From the cell containing the given text, extract its center point as (X, Y) coordinate. 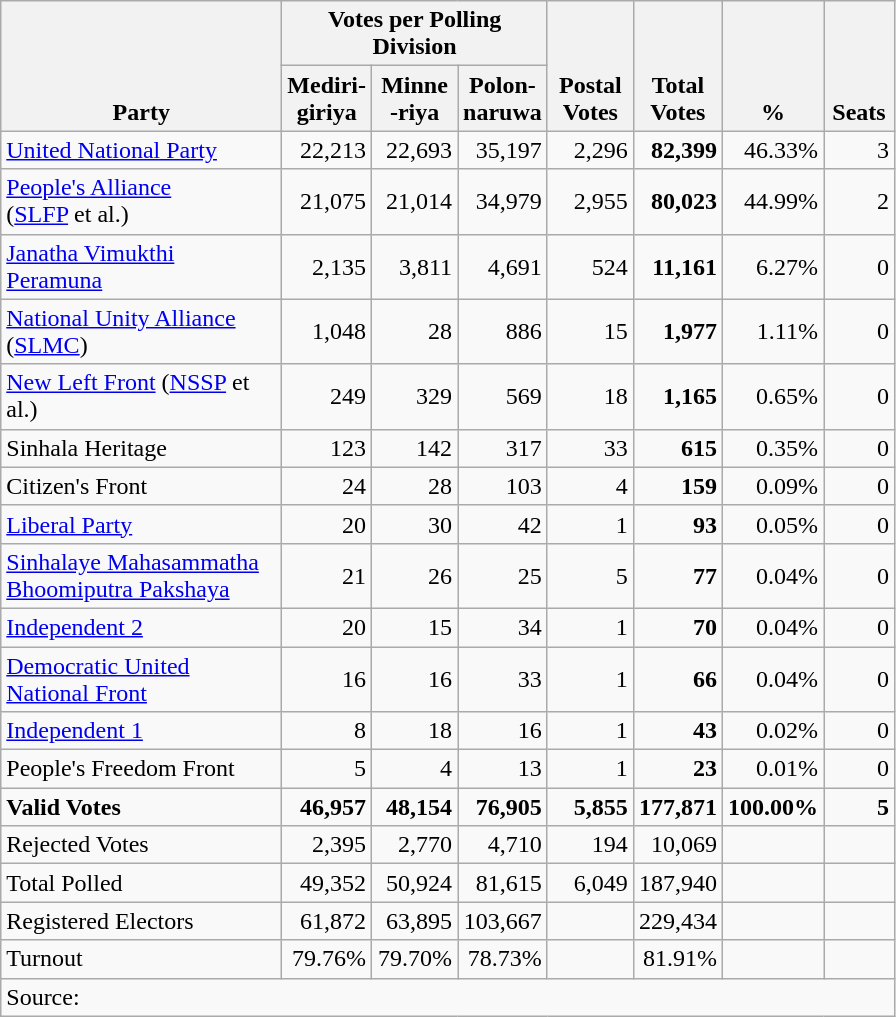
24 (327, 486)
People's Alliance(SLFP et al.) (142, 202)
Votes per Polling Division (415, 34)
Mediri-giriya (327, 98)
Democratic United National Front (142, 678)
11,161 (678, 266)
615 (678, 448)
30 (415, 524)
49,352 (327, 883)
317 (503, 448)
569 (503, 396)
United National Party (142, 150)
44.99% (772, 202)
0.05% (772, 524)
66 (678, 678)
6.27% (772, 266)
2,770 (415, 845)
People's Freedom Front (142, 769)
Sinhalaye Mahasammatha Bhoomiputra Pakshaya (142, 576)
% (772, 66)
New Left Front (NSSP et al.) (142, 396)
10,069 (678, 845)
63,895 (415, 921)
Total Votes (678, 66)
70 (678, 627)
46.33% (772, 150)
48,154 (415, 807)
100.00% (772, 807)
Independent 1 (142, 731)
46,957 (327, 807)
1,048 (327, 332)
34 (503, 627)
3 (860, 150)
PostalVotes (590, 66)
42 (503, 524)
21,014 (415, 202)
22,213 (327, 150)
76,905 (503, 807)
142 (415, 448)
79.70% (415, 959)
21 (327, 576)
1,977 (678, 332)
13 (503, 769)
34,979 (503, 202)
524 (590, 266)
194 (590, 845)
50,924 (415, 883)
187,940 (678, 883)
0.09% (772, 486)
249 (327, 396)
0.02% (772, 731)
80,023 (678, 202)
22,693 (415, 150)
Registered Electors (142, 921)
5,855 (590, 807)
2,395 (327, 845)
26 (415, 576)
6,049 (590, 883)
0.01% (772, 769)
43 (678, 731)
79.76% (327, 959)
35,197 (503, 150)
Source: (448, 997)
Janatha Vimukthi Peramuna (142, 266)
National Unity Alliance (SLMC) (142, 332)
177,871 (678, 807)
2 (860, 202)
103,667 (503, 921)
25 (503, 576)
78.73% (503, 959)
81.91% (678, 959)
329 (415, 396)
23 (678, 769)
886 (503, 332)
82,399 (678, 150)
21,075 (327, 202)
Independent 2 (142, 627)
Party (142, 66)
Turnout (142, 959)
Liberal Party (142, 524)
Seats (860, 66)
Citizen's Front (142, 486)
0.35% (772, 448)
Valid Votes (142, 807)
1,165 (678, 396)
0.65% (772, 396)
4,710 (503, 845)
2,955 (590, 202)
2,135 (327, 266)
61,872 (327, 921)
229,434 (678, 921)
4,691 (503, 266)
2,296 (590, 150)
1.11% (772, 332)
3,811 (415, 266)
Total Polled (142, 883)
Sinhala Heritage (142, 448)
93 (678, 524)
Rejected Votes (142, 845)
81,615 (503, 883)
123 (327, 448)
77 (678, 576)
159 (678, 486)
8 (327, 731)
Minne-riya (415, 98)
Polon-naruwa (503, 98)
103 (503, 486)
